Scan for the cell matching the given text and deliver its [X, Y] coordinate at center. 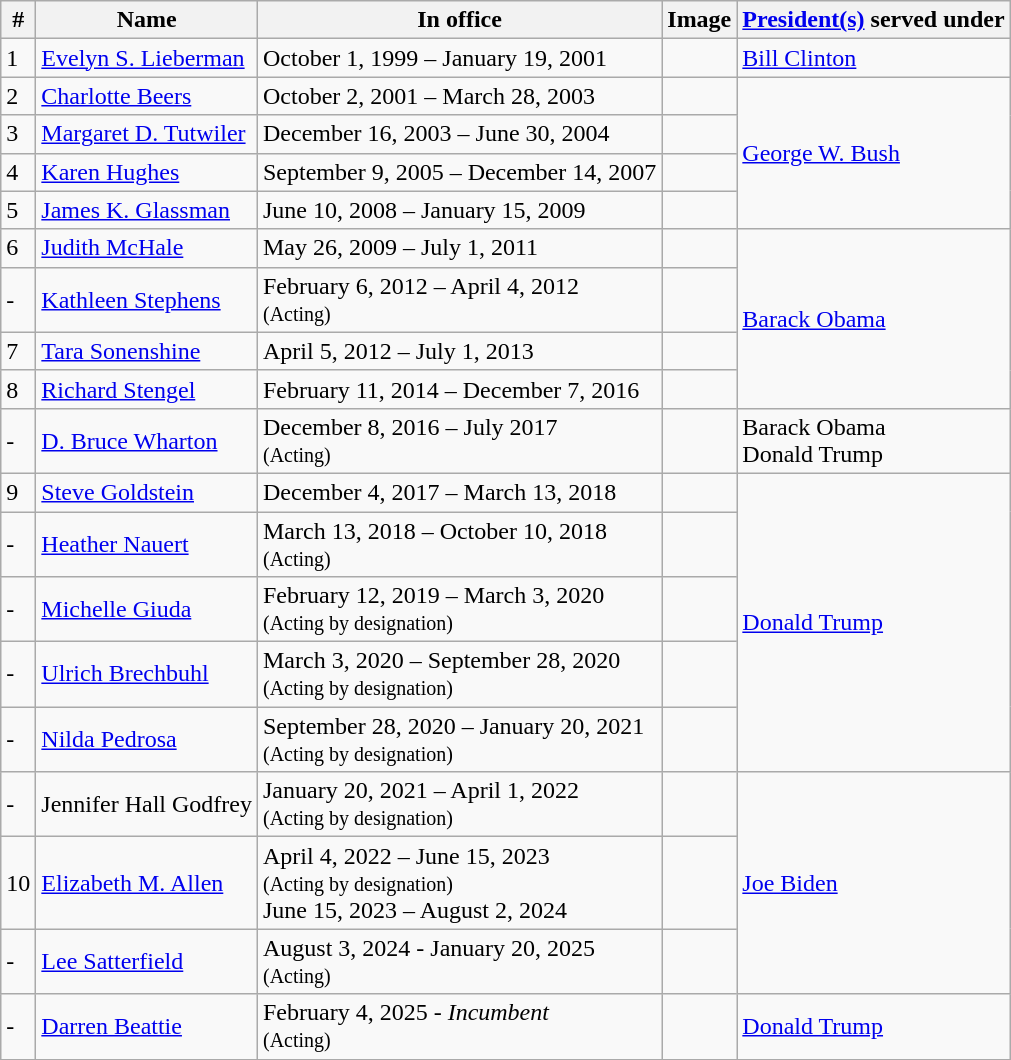
February 4, 2025 - Incumbent(Acting) [459, 1026]
Margaret D. Tutwiler [147, 134]
September 9, 2005 – December 14, 2007 [459, 172]
Barack Obama [874, 318]
Nilda Pedrosa [147, 740]
# [18, 20]
December 8, 2016 – July 2017(Acting) [459, 440]
1 [18, 58]
In office [459, 20]
Barack ObamaDonald Trump [874, 440]
Bill Clinton [874, 58]
Name [147, 20]
Judith McHale [147, 248]
Charlotte Beers [147, 96]
Jennifer Hall Godfrey [147, 804]
April 5, 2012 – July 1, 2013 [459, 351]
Evelyn S. Lieberman [147, 58]
February 12, 2019 – March 3, 2020(Acting by designation) [459, 610]
Richard Stengel [147, 389]
President(s) served under [874, 20]
Karen Hughes [147, 172]
February 11, 2014 – December 7, 2016 [459, 389]
Elizabeth M. Allen [147, 883]
Steve Goldstein [147, 492]
Joe Biden [874, 883]
3 [18, 134]
Heather Nauert [147, 544]
May 26, 2009 – July 1, 2011 [459, 248]
D. Bruce Wharton [147, 440]
October 2, 2001 – March 28, 2003 [459, 96]
Lee Satterfield [147, 962]
10 [18, 883]
Ulrich Brechbuhl [147, 674]
9 [18, 492]
7 [18, 351]
Tara Sonenshine [147, 351]
James K. Glassman [147, 210]
Michelle Giuda [147, 610]
Image [700, 20]
February 6, 2012 – April 4, 2012(Acting) [459, 300]
2 [18, 96]
4 [18, 172]
March 3, 2020 – September 28, 2020(Acting by designation) [459, 674]
December 16, 2003 – June 30, 2004 [459, 134]
December 4, 2017 – March 13, 2018 [459, 492]
August 3, 2024 - January 20, 2025(Acting) [459, 962]
6 [18, 248]
April 4, 2022 – June 15, 2023(Acting by designation)June 15, 2023 – August 2, 2024 [459, 883]
June 10, 2008 – January 15, 2009 [459, 210]
Kathleen Stephens [147, 300]
8 [18, 389]
October 1, 1999 – January 19, 2001 [459, 58]
January 20, 2021 – April 1, 2022 (Acting by designation) [459, 804]
5 [18, 210]
Darren Beattie [147, 1026]
March 13, 2018 – October 10, 2018(Acting) [459, 544]
September 28, 2020 – January 20, 2021 (Acting by designation) [459, 740]
George W. Bush [874, 153]
